From the cell containing the given text, extract its center point as [X, Y] coordinate. 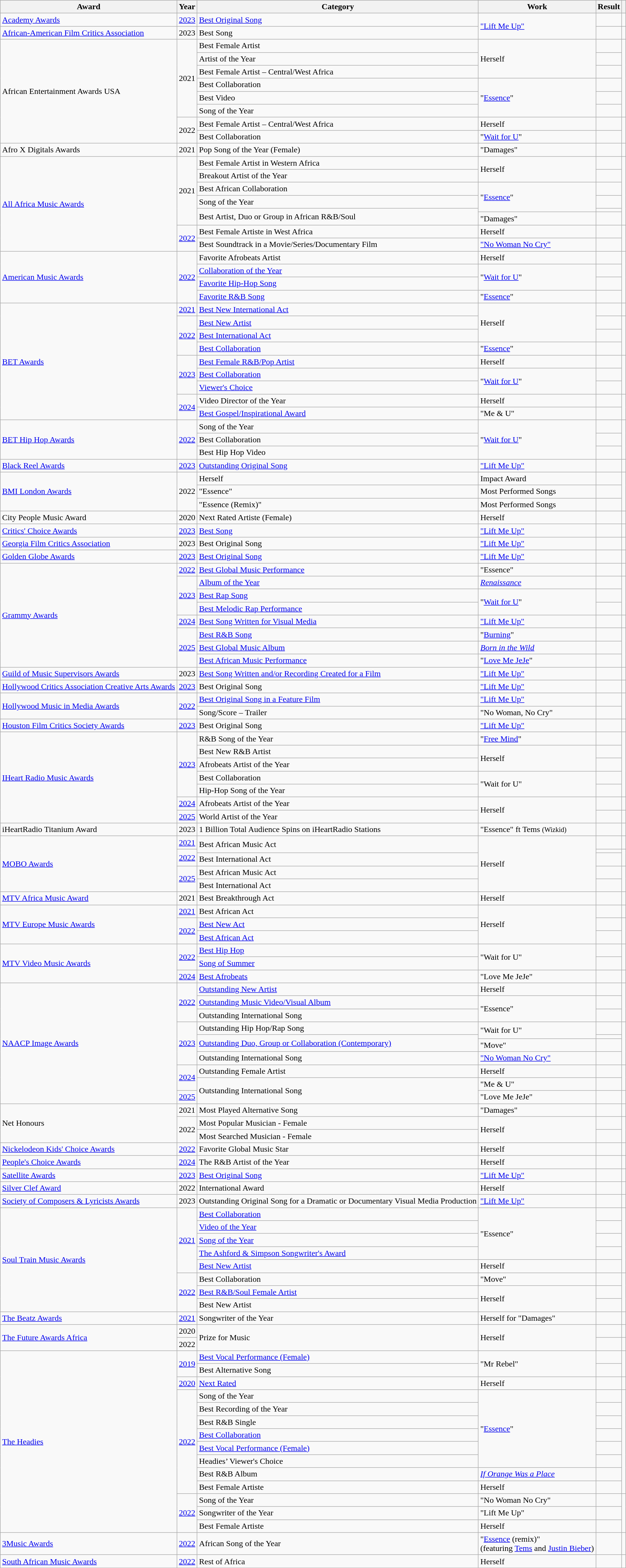
Next Rated Artiste (Female) [338, 517]
Album of the Year [338, 583]
Nickelodeon Kids' Choice Awards [89, 1149]
Favorite Afrobeats Artist [338, 258]
"Burning" [537, 635]
Best Original Song in a Feature Film [338, 699]
iHeartRadio Titanium Award [89, 830]
Academy Awards [89, 20]
Video Director of the Year [338, 401]
Best R&B Song [338, 635]
MTV Africa Music Award [89, 898]
2019 [187, 1363]
Favorite R&B Song [338, 296]
Song of Summer [338, 963]
Hip-Hop Song of the Year [338, 791]
Outstanding Duo, Group or Collaboration (Contemporary) [338, 1043]
South African Music Awards [89, 1561]
Most Popular Musician - Female [338, 1123]
Favorite Global Music Star [338, 1149]
"Free Mind" [537, 738]
Critics' Choice Awards [89, 530]
BET Hip Hop Awards [89, 440]
Best Gospel/Inspirational Award [338, 414]
Pop Song of the Year (Female) [338, 150]
Best Artist, Duo or Group in African R&B/Soul [338, 217]
The Beatz Awards [89, 1318]
MOBO Awards [89, 864]
"Essence (Remix)" [338, 504]
Best Female Artiste in West Africa [338, 232]
Impact Award [537, 478]
Most Searched Musician - Female [338, 1136]
Black Reel Awards [89, 466]
Best New R&B Artist [338, 751]
People's Choice Awards [89, 1162]
Best Female Artist [338, 46]
Collaboration of the Year [338, 270]
Best R&B/Soul Female Artist [338, 1292]
The Future Awards Africa [89, 1337]
Best Global Music Album [338, 648]
Award [89, 7]
"No Woman, No Cry" [537, 712]
Golden Globe Awards [89, 556]
Best Video [338, 98]
Work [537, 7]
Best Afrobeats [338, 976]
The Ashford & Simpson Songwriter's Award [338, 1253]
Best R&B Single [338, 1422]
African-American Film Critics Association [89, 33]
"Mr Rebel" [537, 1363]
City People Music Award [89, 517]
MTV Video Music Awards [89, 963]
1 Billion Total Audience Spins on iHeartRadio Stations [338, 830]
Best Alternative Song [338, 1370]
3Music Awards [89, 1544]
The Headies [89, 1441]
Hollywood Critics Association Creative Arts Awards [89, 686]
Rest of Africa [338, 1561]
African Entertainment Awards USA [89, 91]
Next Rated [338, 1383]
Born in the Wild [537, 648]
Guild of Music Supervisors Awards [89, 674]
Best Female Artist in Western Africa [338, 163]
Result [609, 7]
R&B Song of the Year [338, 738]
Best Melodic Rap Performance [338, 609]
Afro X Digitals Awards [89, 150]
Most Played Alternative Song [338, 1110]
Houston Film Critics Society Awards [89, 725]
Best Breakthrough Act [338, 898]
Georgia Film Critics Association [89, 543]
Breakout Artist of the Year [338, 176]
If Orange Was a Place [537, 1474]
MTV Europe Music Awards [89, 924]
Herself for "Damages" [537, 1318]
Satellite Awards [89, 1175]
BMI London Awards [89, 491]
World Artist of the Year [338, 817]
Best Hip Hop [338, 950]
"Essence" ft Tems (Wizkid) [537, 830]
Best Rap Song [338, 596]
Best New International Act [338, 309]
Best New Act [338, 924]
Best African Music Performance [338, 661]
American Music Awards [89, 277]
BET Awards [89, 361]
Year [187, 7]
Hollywood Music in Media Awards [89, 706]
Headies’ Viewer's Choice [338, 1461]
NAACP Image Awards [89, 1043]
Outstanding Hip Hop/Rap Song [338, 1028]
African Song of the Year [338, 1544]
Best Soundtrack in a Movie/Series/Documentary Film [338, 245]
Outstanding Music Video/Visual Album [338, 1002]
"Essence (remix)" (featuring Tems and Justin Bieber) [537, 1544]
Grammy Awards [89, 615]
Outstanding New Artist [338, 989]
Best Song Written for Visual Media [338, 622]
Best R&B Album [338, 1474]
Outstanding Original Song [338, 466]
Renaissance [537, 583]
Best Global Music Performance [338, 569]
Best Hip Hop Video [338, 453]
Artist of the Year [338, 59]
Viewer's Choice [338, 388]
Outstanding Female Artist [338, 1071]
Outstanding Original Song for a Dramatic or Documentary Visual Media Production [338, 1201]
Category [338, 7]
Best African Collaboration [338, 189]
Society of Composers & Lyricists Awards [89, 1201]
IHeart Radio Music Awards [89, 777]
Best Female R&B/Pop Artist [338, 362]
Silver Clef Award [89, 1188]
Video of the Year [338, 1227]
Best Song Written and/or Recording Created for a Film [338, 674]
All Africa Music Awards [89, 204]
Best Recording of the Year [338, 1409]
Prize for Music [338, 1337]
Favorite Hip-Hop Song [338, 283]
Song/Score – Trailer [338, 712]
The R&B Artist of the Year [338, 1162]
International Award [338, 1188]
Net Honours [89, 1123]
Soul Train Music Awards [89, 1260]
